Detect which cell encompasses the target text, then output its [x, y] center coordinate. 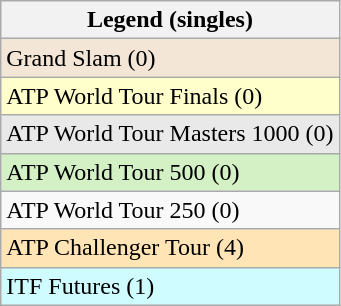
Legend (singles) [170, 20]
ITF Futures (1) [170, 286]
ATP World Tour 500 (0) [170, 172]
ATP World Tour 250 (0) [170, 210]
ATP World Tour Finals (0) [170, 96]
ATP Challenger Tour (4) [170, 248]
Grand Slam (0) [170, 58]
ATP World Tour Masters 1000 (0) [170, 134]
